From the cell containing the given text, extract its center point as (X, Y) coordinate. 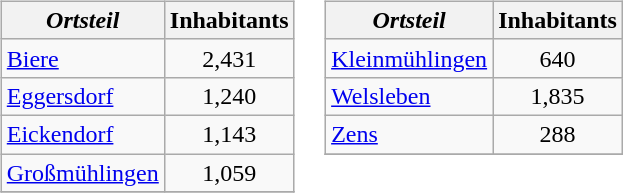
1,240 (229, 96)
Eickendorf (82, 134)
Welsleben (410, 96)
Großmühlingen (82, 173)
1,835 (558, 96)
Zens (410, 134)
288 (558, 134)
1,143 (229, 134)
1,059 (229, 173)
Biere (82, 58)
Kleinmühlingen (410, 58)
640 (558, 58)
2,431 (229, 58)
Eggersdorf (82, 96)
